Detect which cell encompasses the target text, then output its [X, Y] center coordinate. 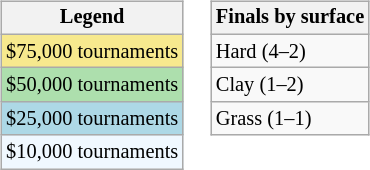
$75,000 tournaments [92, 51]
$10,000 tournaments [92, 152]
Hard (4–2) [290, 51]
Clay (1–2) [290, 85]
Grass (1–1) [290, 119]
Finals by surface [290, 18]
$50,000 tournaments [92, 85]
$25,000 tournaments [92, 119]
Legend [92, 18]
